Identify which cell holds the provided text, then report its [X, Y] central coordinate. 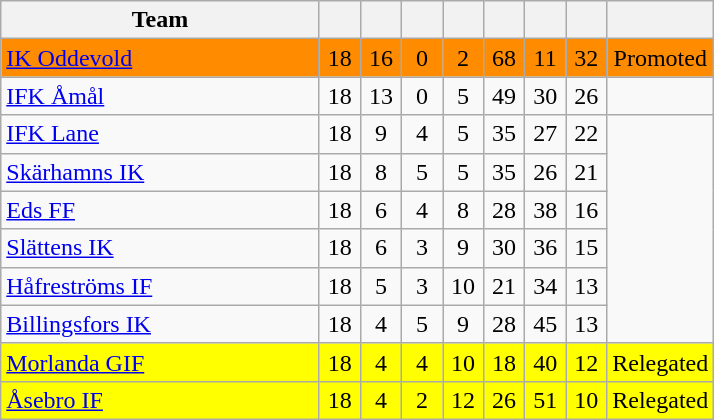
32 [586, 58]
Billingsfors IK [160, 324]
Morlanda GIF [160, 362]
40 [546, 362]
22 [586, 134]
Slättens IK [160, 248]
49 [504, 96]
Promoted [660, 58]
15 [586, 248]
IFK Åmål [160, 96]
51 [546, 400]
36 [546, 248]
Skärhamns IK [160, 172]
IK Oddevold [160, 58]
IFK Lane [160, 134]
38 [546, 210]
27 [546, 134]
45 [546, 324]
34 [546, 286]
Eds FF [160, 210]
Åsebro IF [160, 400]
Team [160, 20]
68 [504, 58]
11 [546, 58]
Håfreströms IF [160, 286]
